Scan for the cell matching the given text and deliver its (X, Y) coordinate at center. 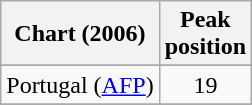
19 (205, 85)
Portugal (AFP) (80, 85)
Peakposition (205, 34)
Chart (2006) (80, 34)
